Identify which cell holds the provided text, then report its (x, y) central coordinate. 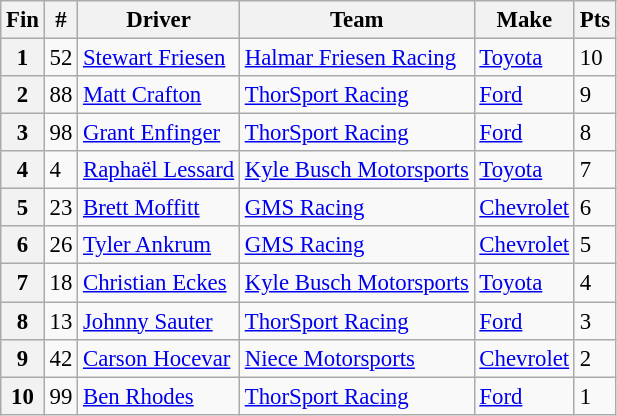
Brett Moffitt (159, 208)
23 (60, 208)
Pts (594, 20)
26 (60, 245)
13 (60, 321)
# (60, 20)
Ben Rhodes (159, 396)
52 (60, 58)
Matt Crafton (159, 95)
18 (60, 283)
98 (60, 133)
Team (356, 20)
Tyler Ankrum (159, 245)
88 (60, 95)
Make (524, 20)
42 (60, 358)
Grant Enfinger (159, 133)
Carson Hocevar (159, 358)
Christian Eckes (159, 283)
Niece Motorsports (356, 358)
99 (60, 396)
Fin (23, 20)
Johnny Sauter (159, 321)
Raphaël Lessard (159, 170)
Driver (159, 20)
Stewart Friesen (159, 58)
Halmar Friesen Racing (356, 58)
